Locate the cell with the specified text and output its (x, y) center coordinate. 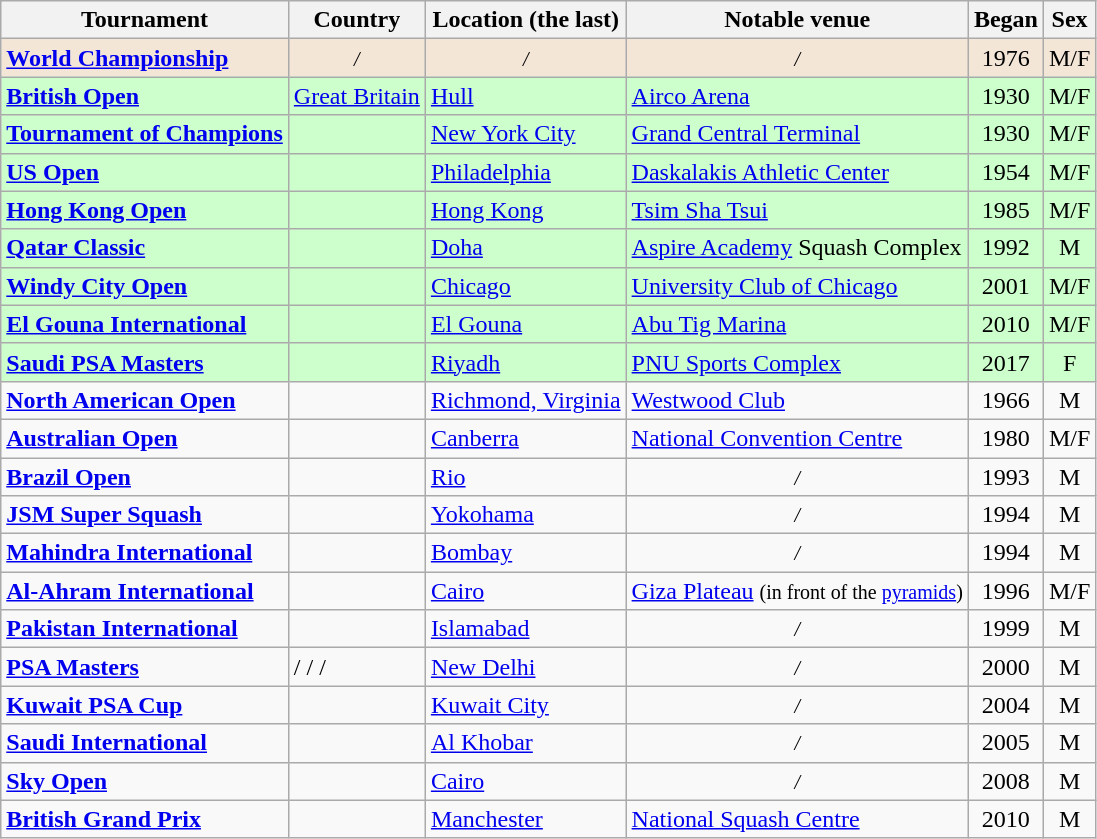
Brazil Open (145, 477)
Sex (1069, 20)
Great Britain (356, 96)
1993 (1006, 477)
Giza Plateau (in front of the pyramids) (797, 591)
Notable venue (797, 20)
Tournament (145, 20)
British Grand Prix (145, 819)
2005 (1006, 743)
Hong Kong Open (145, 210)
1992 (1006, 248)
Riyadh (526, 362)
Sky Open (145, 781)
Manchester (526, 819)
Kuwait PSA Cup (145, 705)
Hull (526, 96)
PSA Masters (145, 667)
2001 (1006, 286)
2017 (1006, 362)
US Open (145, 172)
Tournament of Champions (145, 134)
Country (356, 20)
Aspire Academy Squash Complex (797, 248)
North American Open (145, 400)
Grand Central Terminal (797, 134)
New Delhi (526, 667)
Saudi PSA Masters (145, 362)
National Convention Centre (797, 438)
Philadelphia (526, 172)
Hong Kong (526, 210)
University Club of Chicago (797, 286)
1999 (1006, 629)
Canberra (526, 438)
Al-Ahram International (145, 591)
World Championship (145, 58)
Islamabad (526, 629)
1996 (1006, 591)
Doha (526, 248)
Began (1006, 20)
Airco Arena (797, 96)
Windy City Open (145, 286)
2008 (1006, 781)
/ / / (356, 667)
Chicago (526, 286)
British Open (145, 96)
F (1069, 362)
2000 (1006, 667)
1976 (1006, 58)
New York City (526, 134)
2004 (1006, 705)
Location (the last) (526, 20)
Saudi International (145, 743)
El Gouna International (145, 324)
El Gouna (526, 324)
1980 (1006, 438)
Kuwait City (526, 705)
PNU Sports Complex (797, 362)
1985 (1006, 210)
Al Khobar (526, 743)
Bombay (526, 553)
Yokohama (526, 515)
1966 (1006, 400)
Rio (526, 477)
Daskalakis Athletic Center (797, 172)
Tsim Sha Tsui (797, 210)
Australian Open (145, 438)
1954 (1006, 172)
Richmond, Virginia (526, 400)
Mahindra International (145, 553)
JSM Super Squash (145, 515)
Pakistan International (145, 629)
National Squash Centre (797, 819)
Abu Tig Marina (797, 324)
Westwood Club (797, 400)
Qatar Classic (145, 248)
